Detect which cell encompasses the target text, then output its (X, Y) center coordinate. 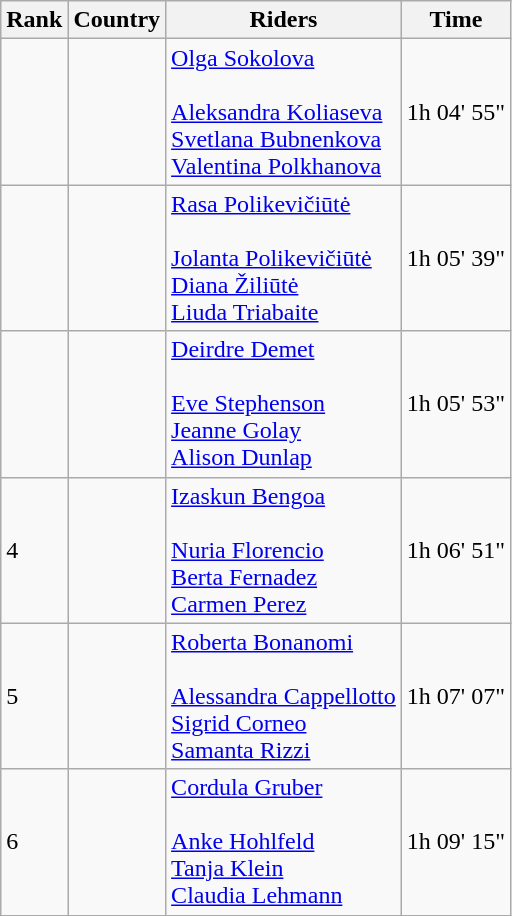
4 (34, 550)
1h 07' 07" (456, 696)
1h 05' 39" (456, 258)
1h 04' 55" (456, 112)
1h 05' 53" (456, 404)
6 (34, 842)
Country (117, 20)
1h 06' 51" (456, 550)
1h 09' 15" (456, 842)
Olga SokolovaAleksandra Koliaseva Svetlana Bubnenkova Valentina Polkhanova (284, 112)
Izaskun BengoaNuria Florencio Berta Fernadez Carmen Perez (284, 550)
Deirdre DemetEve Stephenson Jeanne Golay Alison Dunlap (284, 404)
Time (456, 20)
Rasa PolikevičiūtėJolanta Polikevičiūtė Diana Žiliūtė Liuda Triabaite (284, 258)
Cordula GruberAnke Hohlfeld Tanja Klein Claudia Lehmann (284, 842)
Rank (34, 20)
5 (34, 696)
Roberta BonanomiAlessandra Cappellotto Sigrid Corneo Samanta Rizzi (284, 696)
Riders (284, 20)
